Detect which cell encompasses the target text, then output its [x, y] center coordinate. 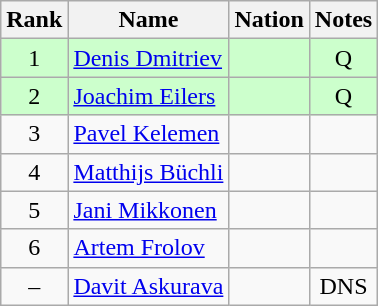
Jani Mikkonen [148, 210]
– [34, 286]
Name [148, 20]
Denis Dmitriev [148, 58]
Matthijs Büchli [148, 172]
Rank [34, 20]
Pavel Kelemen [148, 134]
1 [34, 58]
Nation [269, 20]
Joachim Eilers [148, 96]
5 [34, 210]
2 [34, 96]
Artem Frolov [148, 248]
DNS [343, 286]
4 [34, 172]
3 [34, 134]
Davit Askurava [148, 286]
Notes [343, 20]
6 [34, 248]
